Find where the given text appears and provide that cell's center as [X, Y] coordinate. 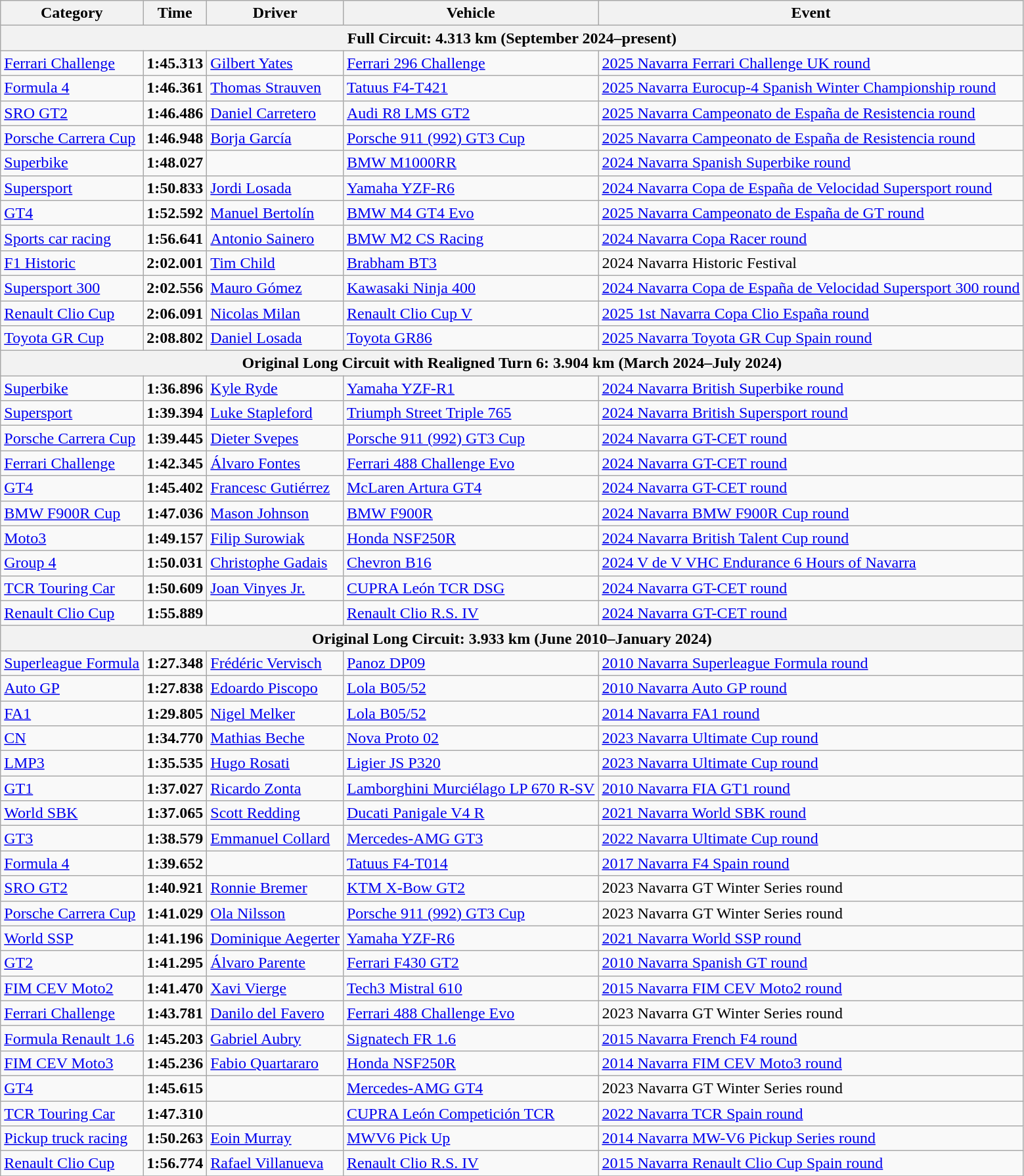
Full Circuit: 4.313 km (September 2024–present) [512, 38]
CN [72, 738]
BMW M1000RR [470, 163]
1:39.652 [175, 863]
F1 Historic [72, 263]
2021 Navarra World SSP round [811, 938]
1:47.310 [175, 1114]
Emmanuel Collard [275, 838]
1:46.948 [175, 138]
1:45.615 [175, 1088]
Tatuus F4-T421 [470, 88]
Group 4 [72, 563]
Rafael Villanueva [275, 1164]
2024 V de V VHC Endurance 6 Hours of Navarra [811, 563]
Gilbert Yates [275, 63]
Mercedes-AMG GT3 [470, 838]
2024 Navarra British Talent Cup round [811, 538]
McLaren Artura GT4 [470, 488]
1:46.486 [175, 113]
1:35.535 [175, 763]
Triumph Street Triple 765 [470, 413]
2025 Navarra Ferrari Challenge UK round [811, 63]
Christophe Gadais [275, 563]
GT2 [72, 963]
Sports car racing [72, 238]
Moto3 [72, 538]
2024 Navarra Spanish Superbike round [811, 163]
Filip Surowiak [275, 538]
Original Long Circuit: 3.933 km (June 2010–January 2024) [512, 638]
Audi R8 LMS GT2 [470, 113]
Vehicle [470, 13]
2:02.001 [175, 263]
BMW F900R [470, 513]
Álvaro Fontes [275, 463]
1:46.361 [175, 88]
Driver [275, 13]
Superleague Formula [72, 663]
World SBK [72, 813]
Manuel Bertolín [275, 213]
Renault Clio Cup V [470, 313]
Frédéric Vervisch [275, 663]
Ligier JS P320 [470, 763]
GT3 [72, 838]
Francesc Gutiérrez [275, 488]
FA1 [72, 713]
1:39.394 [175, 413]
Original Long Circuit with Realigned Turn 6: 3.904 km (March 2024–July 2024) [512, 363]
CUPRA León Competición TCR [470, 1114]
Pickup truck racing [72, 1139]
1:49.157 [175, 538]
2:06.091 [175, 313]
Toyota GR Cup [72, 338]
Brabham BT3 [470, 263]
2017 Navarra F4 Spain round [811, 863]
1:42.345 [175, 463]
1:41.196 [175, 938]
Nigel Melker [275, 713]
2024 Navarra British Supersport round [811, 413]
2024 Navarra BMW F900R Cup round [811, 513]
Fabio Quartararo [275, 1063]
2022 Navarra Ultimate Cup round [811, 838]
CUPRA León TCR DSG [470, 588]
1:45.313 [175, 63]
Tatuus F4-T014 [470, 863]
2:08.802 [175, 338]
2014 Navarra FIM CEV Moto3 round [811, 1063]
Tech3 Mistral 610 [470, 988]
1:36.896 [175, 388]
2015 Navarra Renault Clio Cup Spain round [811, 1164]
Daniel Losada [275, 338]
1:48.027 [175, 163]
2010 Navarra FIA GT1 round [811, 788]
Thomas Strauven [275, 88]
Ola Nilsson [275, 913]
KTM X-Bow GT2 [470, 888]
1:50.833 [175, 188]
Álvaro Parente [275, 963]
2010 Navarra Spanish GT round [811, 963]
2024 Navarra British Superbike round [811, 388]
2014 Navarra MW-V6 Pickup Series round [811, 1139]
2010 Navarra Auto GP round [811, 688]
1:40.921 [175, 888]
Joan Vinyes Jr. [275, 588]
Ricardo Zonta [275, 788]
Kyle Ryde [275, 388]
Event [811, 13]
Time [175, 13]
FIM CEV Moto3 [72, 1063]
BMW M4 GT4 Evo [470, 213]
1:45.203 [175, 1038]
1:34.770 [175, 738]
Mauro Gómez [275, 288]
1:39.445 [175, 438]
Luke Stapleford [275, 413]
2025 Navarra Toyota GR Cup Spain round [811, 338]
1:41.470 [175, 988]
1:37.065 [175, 813]
1:45.402 [175, 488]
Mason Johnson [275, 513]
1:47.036 [175, 513]
1:50.263 [175, 1139]
Ferrari F430 GT2 [470, 963]
1:50.609 [175, 588]
1:55.889 [175, 613]
Mercedes-AMG GT4 [470, 1088]
Ronnie Bremer [275, 888]
Ferrari 296 Challenge [470, 63]
BMW M2 CS Racing [470, 238]
2:02.556 [175, 288]
2025 1st Navarra Copa Clio España round [811, 313]
2015 Navarra FIM CEV Moto2 round [811, 988]
Antonio Sainero [275, 238]
1:56.774 [175, 1164]
1:43.781 [175, 1013]
Daniel Carretero [275, 113]
Xavi Vierge [275, 988]
Eoin Murray [275, 1139]
Edoardo Piscopo [275, 688]
2025 Navarra Eurocup-4 Spanish Winter Championship round [811, 88]
Lamborghini Murciélago LP 670 R-SV [470, 788]
LMP3 [72, 763]
Dieter Svepes [275, 438]
2024 Navarra Copa de España de Velocidad Supersport 300 round [811, 288]
FIM CEV Moto2 [72, 988]
2024 Navarra Copa de España de Velocidad Supersport round [811, 188]
1:27.838 [175, 688]
Danilo del Favero [275, 1013]
1:56.641 [175, 238]
Category [72, 13]
Supersport 300 [72, 288]
World SSP [72, 938]
Ducati Panigale V4 R [470, 813]
1:52.592 [175, 213]
Mathias Beche [275, 738]
2022 Navarra TCR Spain round [811, 1114]
1:50.031 [175, 563]
Kawasaki Ninja 400 [470, 288]
Formula Renault 1.6 [72, 1038]
2015 Navarra French F4 round [811, 1038]
BMW F900R Cup [72, 513]
MWV6 Pick Up [470, 1139]
GT1 [72, 788]
Chevron B16 [470, 563]
Hugo Rosati [275, 763]
1:38.579 [175, 838]
Auto GP [72, 688]
2024 Navarra Historic Festival [811, 263]
Signatech FR 1.6 [470, 1038]
Yamaha YZF-R1 [470, 388]
2014 Navarra FA1 round [811, 713]
1:29.805 [175, 713]
Panoz DP09 [470, 663]
Scott Redding [275, 813]
2024 Navarra Copa Racer round [811, 238]
2021 Navarra World SBK round [811, 813]
2025 Navarra Campeonato de España de GT round [811, 213]
Nova Proto 02 [470, 738]
1:27.348 [175, 663]
Dominique Aegerter [275, 938]
1:45.236 [175, 1063]
1:41.029 [175, 913]
2010 Navarra Superleague Formula round [811, 663]
Jordi Losada [275, 188]
Borja García [275, 138]
Nicolas Milan [275, 313]
Tim Child [275, 263]
Toyota GR86 [470, 338]
1:37.027 [175, 788]
1:41.295 [175, 963]
Gabriel Aubry [275, 1038]
